From the cell containing the given text, extract its center point as [X, Y] coordinate. 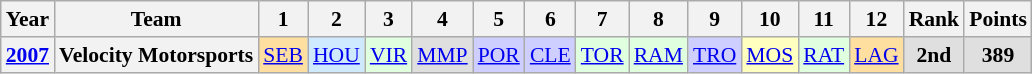
Velocity Motorsports [156, 55]
9 [714, 19]
SEB [283, 55]
POR [499, 55]
3 [388, 19]
TRO [714, 55]
389 [998, 55]
Points [998, 19]
HOU [336, 55]
4 [442, 19]
Rank [934, 19]
MOS [770, 55]
1 [283, 19]
10 [770, 19]
VIR [388, 55]
7 [602, 19]
5 [499, 19]
Year [28, 19]
RAT [824, 55]
2 [336, 19]
Team [156, 19]
RAM [658, 55]
LAG [876, 55]
11 [824, 19]
TOR [602, 55]
6 [550, 19]
2nd [934, 55]
MMP [442, 55]
8 [658, 19]
2007 [28, 55]
12 [876, 19]
CLE [550, 55]
